Extract the (X, Y) coordinate from the center of the cell holding the provided text.  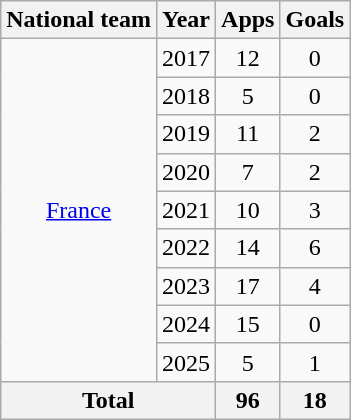
France (79, 210)
2017 (186, 58)
2023 (186, 286)
17 (248, 286)
15 (248, 324)
2019 (186, 134)
2022 (186, 248)
National team (79, 20)
Apps (248, 20)
2020 (186, 172)
12 (248, 58)
6 (315, 248)
2025 (186, 362)
10 (248, 210)
11 (248, 134)
96 (248, 400)
1 (315, 362)
18 (315, 400)
2021 (186, 210)
Total (108, 400)
4 (315, 286)
Goals (315, 20)
7 (248, 172)
Year (186, 20)
2024 (186, 324)
14 (248, 248)
3 (315, 210)
2018 (186, 96)
